Search for the cell housing the specified text and yield its [x, y] center coordinate. 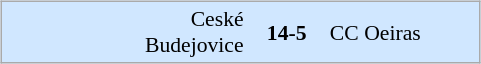
Ceské Budejovice [172, 32]
CC Oeiras [402, 32]
14-5 [286, 32]
